Locate the cell with the specified text and output its [x, y] center coordinate. 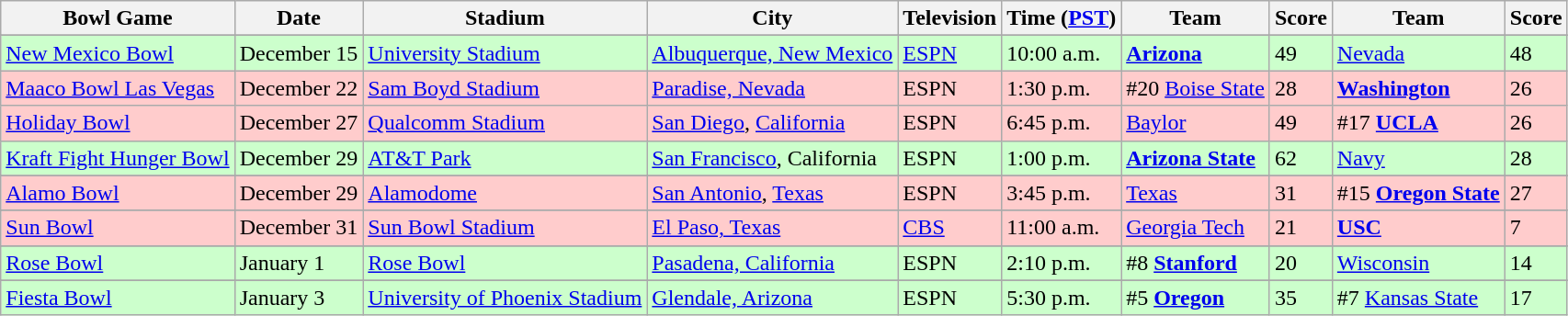
December 15 [299, 53]
#8 Stanford [1196, 263]
Television [950, 18]
Pasadena, California [772, 263]
University Stadium [506, 53]
Texas [1196, 193]
CBS [950, 228]
Navy [1418, 158]
December 31 [299, 228]
#20 Boise State [1196, 88]
Kraft Fight Hunger Bowl [118, 158]
Nevada [1418, 53]
Date [299, 18]
Arizona [1196, 53]
December 27 [299, 123]
Wisconsin [1418, 263]
7 [1536, 228]
New Mexico Bowl [118, 53]
10:00 a.m. [1062, 53]
Washington [1418, 88]
Fiesta Bowl [118, 298]
Paradise, Nevada [772, 88]
San Diego, California [772, 123]
Alamo Bowl [118, 193]
Holiday Bowl [118, 123]
Time (PST) [1062, 18]
El Paso, Texas [772, 228]
San Antonio, Texas [772, 193]
San Francisco, California [772, 158]
Qualcomm Stadium [506, 123]
62 [1301, 158]
University of Phoenix Stadium [506, 298]
17 [1536, 298]
31 [1301, 193]
USC [1418, 228]
#17 UCLA [1418, 123]
Sun Bowl Stadium [506, 228]
1:00 p.m. [1062, 158]
21 [1301, 228]
#5 Oregon [1196, 298]
City [772, 18]
#7 Kansas State [1418, 298]
Maaco Bowl Las Vegas [118, 88]
January 1 [299, 263]
Arizona State [1196, 158]
6:45 p.m. [1062, 123]
Bowl Game [118, 18]
20 [1301, 263]
Stadium [506, 18]
1:30 p.m. [1062, 88]
Georgia Tech [1196, 228]
2:10 p.m. [1062, 263]
January 3 [299, 298]
3:45 p.m. [1062, 193]
27 [1536, 193]
14 [1536, 263]
48 [1536, 53]
Glendale, Arizona [772, 298]
5:30 p.m. [1062, 298]
Sam Boyd Stadium [506, 88]
December 22 [299, 88]
Albuquerque, New Mexico [772, 53]
Sun Bowl [118, 228]
AT&T Park [506, 158]
Baylor [1196, 123]
Alamodome [506, 193]
#15 Oregon State [1418, 193]
11:00 a.m. [1062, 228]
35 [1301, 298]
